For the text-containing cell, return its midpoint in (X, Y) coordinate format. 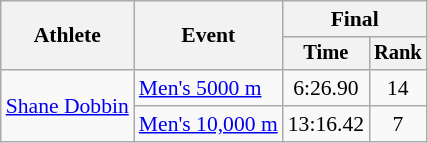
14 (398, 88)
13:16.42 (326, 124)
Men's 5000 m (208, 88)
Time (326, 54)
Men's 10,000 m (208, 124)
Rank (398, 54)
6:26.90 (326, 88)
Athlete (68, 36)
Final (355, 19)
Shane Dobbin (68, 106)
7 (398, 124)
Event (208, 36)
